Provide the (x, y) coordinate of the cell's center where the given text is located.  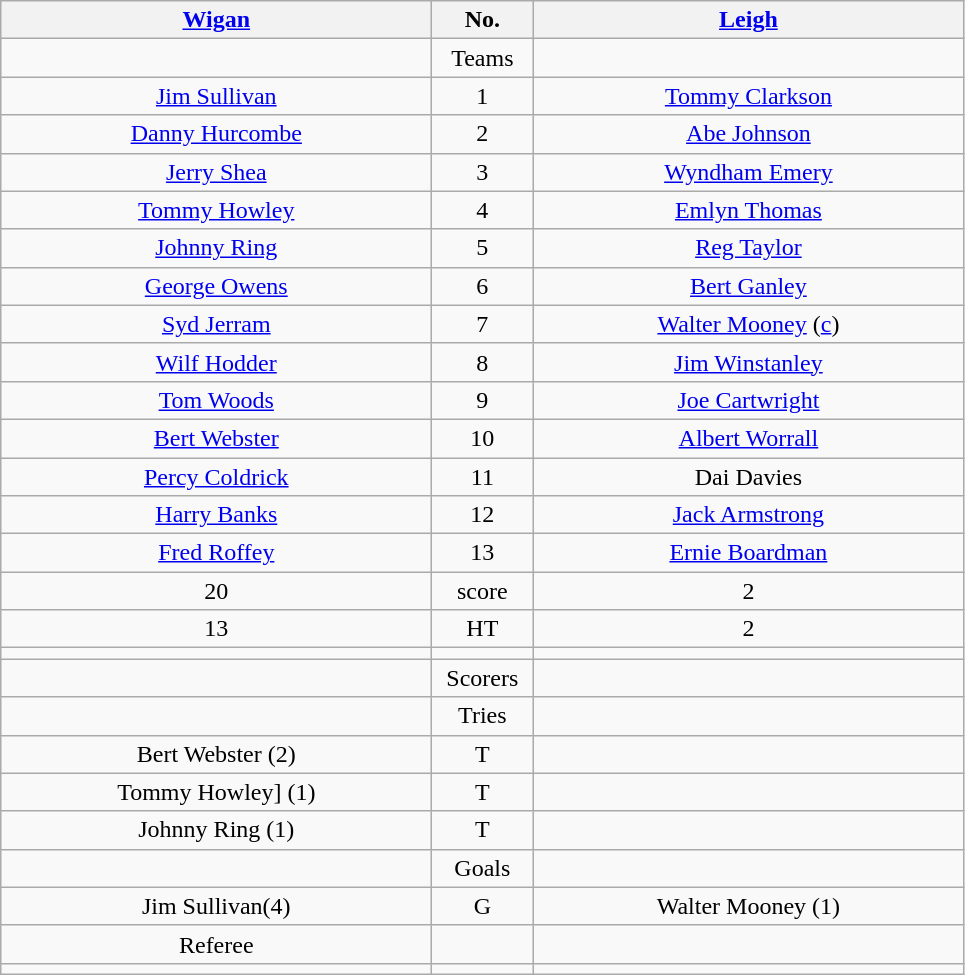
11 (482, 477)
Walter Mooney (1) (748, 906)
8 (482, 362)
No. (482, 20)
3 (482, 172)
12 (482, 515)
Tries (482, 716)
Tommy Howley] (1) (216, 792)
9 (482, 400)
Harry Banks (216, 515)
Abe Johnson (748, 134)
Ernie Boardman (748, 553)
Scorers (482, 678)
Fred Roffey (216, 553)
Bert Ganley (748, 286)
Danny Hurcombe (216, 134)
Tom Woods (216, 400)
Emlyn Thomas (748, 210)
Percy Coldrick (216, 477)
George Owens (216, 286)
Tommy Clarkson (748, 96)
6 (482, 286)
Referee (216, 944)
Johnny Ring (216, 248)
Wigan (216, 20)
7 (482, 324)
Goals (482, 868)
20 (216, 591)
Walter Mooney (c) (748, 324)
Teams (482, 58)
Wilf Hodder (216, 362)
5 (482, 248)
HT (482, 629)
G (482, 906)
10 (482, 438)
Wyndham Emery (748, 172)
score (482, 591)
Bert Webster (216, 438)
Tommy Howley (216, 210)
Jack Armstrong (748, 515)
Leigh (748, 20)
4 (482, 210)
Jim Sullivan (216, 96)
Syd Jerram (216, 324)
1 (482, 96)
Bert Webster (2) (216, 754)
Johnny Ring (1) (216, 830)
Joe Cartwright (748, 400)
Dai Davies (748, 477)
Jim Sullivan(4) (216, 906)
Reg Taylor (748, 248)
Albert Worrall (748, 438)
Jim Winstanley (748, 362)
Jerry Shea (216, 172)
